Find where the given text appears and provide that cell's center as (x, y) coordinate. 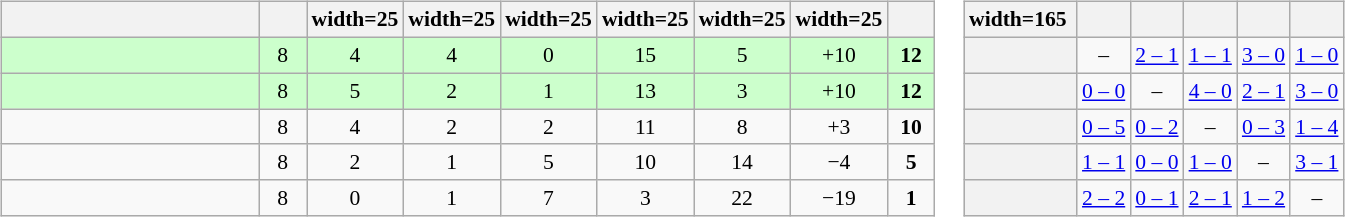
7 (548, 198)
4 – 0 (1210, 91)
0 – 2 (1156, 127)
0 – 5 (1104, 127)
11 (646, 127)
15 (646, 55)
0 – 3 (1264, 127)
2 – 2 (1104, 198)
1 – 2 (1264, 198)
+3 (838, 127)
3 – 1 (1316, 162)
13 (646, 91)
22 (742, 198)
−19 (838, 198)
width=165 (1020, 20)
−4 (838, 162)
1 – 4 (1316, 127)
0 – 1 (1156, 198)
14 (742, 162)
